Detect which cell encompasses the target text, then output its [X, Y] center coordinate. 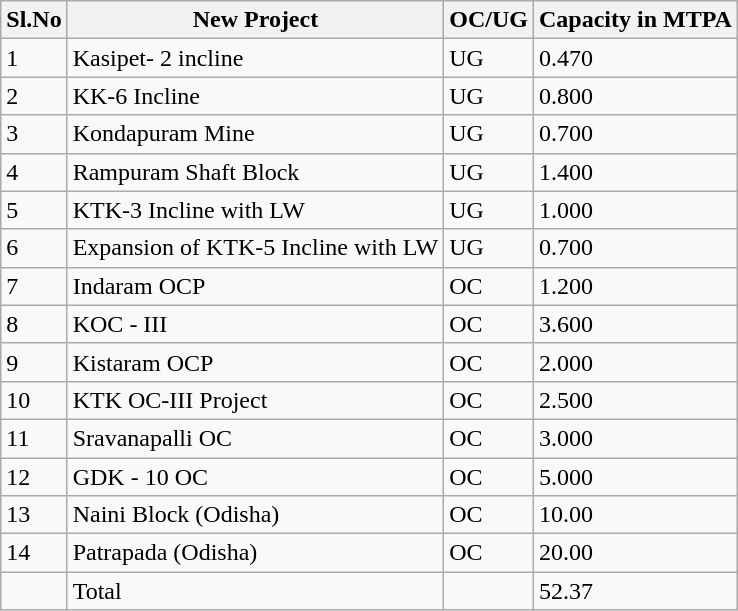
Patrapada (Odisha) [256, 553]
9 [34, 362]
1.200 [635, 286]
Total [256, 591]
2.500 [635, 400]
10.00 [635, 515]
8 [34, 324]
6 [34, 248]
Kistaram OCP [256, 362]
KTK OC-III Project [256, 400]
KK-6 Incline [256, 96]
Naini Block (Odisha) [256, 515]
4 [34, 172]
GDK - 10 OC [256, 477]
3.000 [635, 438]
3 [34, 134]
Sravanapalli OC [256, 438]
Capacity in MTPA [635, 20]
KOC - III [256, 324]
KTK-3 Incline with LW [256, 210]
Indaram OCP [256, 286]
1.000 [635, 210]
5 [34, 210]
7 [34, 286]
12 [34, 477]
3.600 [635, 324]
20.00 [635, 553]
1.400 [635, 172]
2 [34, 96]
Expansion of KTK-5 Incline with LW [256, 248]
14 [34, 553]
OC/UG [489, 20]
1 [34, 58]
Kondapuram Mine [256, 134]
Kasipet- 2 incline [256, 58]
5.000 [635, 477]
0.470 [635, 58]
11 [34, 438]
2.000 [635, 362]
Rampuram Shaft Block [256, 172]
52.37 [635, 591]
New Project [256, 20]
13 [34, 515]
0.800 [635, 96]
Sl.No [34, 20]
10 [34, 400]
